Output the (x, y) coordinate of the center of the cell containing the given text.  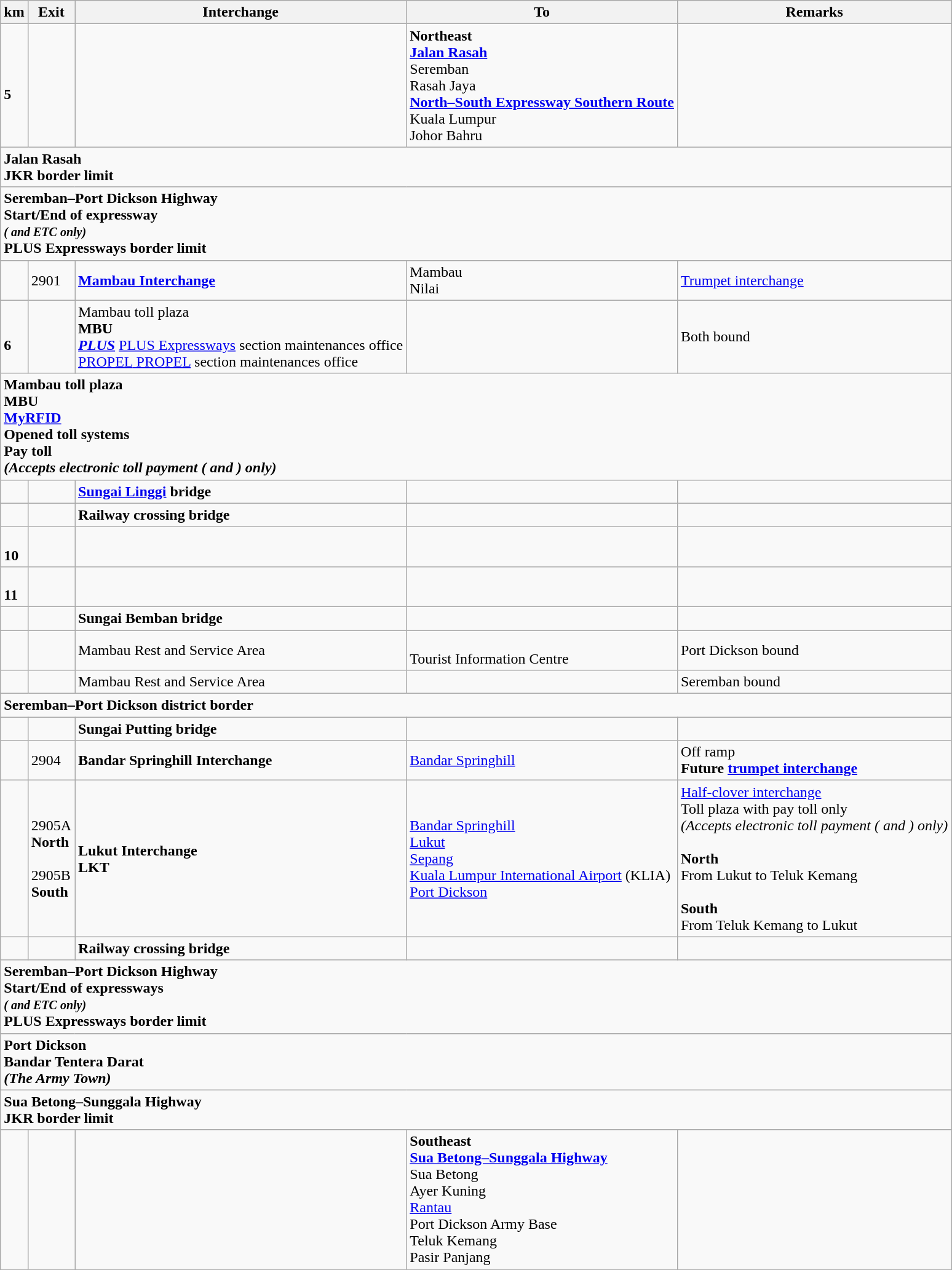
Sungai Linggi bridge (241, 491)
Seremban–Port Dickson HighwayStart/End of expressways( and ETC only)PLUS Expressways border limit (476, 996)
5 (14, 85)
To (542, 12)
Northeast Jalan Rasah Seremban Rasah Jaya North–South Expressway Southern RouteKuala LumpurJohor Bahru (542, 85)
11 (14, 587)
2901 (51, 280)
Sungai Putting bridge (241, 729)
Lukut InterchangeLKT (241, 859)
Off rampFuture trumpet interchange (814, 760)
Both bound (814, 337)
Seremban bound (814, 682)
Interchange (241, 12)
Sua Betong–Sunggala HighwayJKR border limit (476, 1109)
Southeast Sua Betong–Sunggala Highway Sua Betong Ayer Kuning Rantau Port Dickson Army Base Teluk Kemang Pasir Panjang (542, 1199)
Tourist Information Centre (542, 649)
km (14, 12)
Port Dickson bound (814, 649)
10 (14, 546)
Port DicksonBandar Tentera Darat(The Army Town) (476, 1062)
2905ANorth2905BSouth (51, 859)
Seremban–Port Dickson district border (476, 705)
Seremban–Port Dickson HighwayStart/End of expressway( and ETC only)PLUS Expressways border limit (476, 224)
Bandar Springhill (542, 760)
Mambau toll plazaMBU MyRFID Opened toll systemsPay toll(Accepts electronic toll payment ( and ) only) (476, 427)
Jalan RasahJKR border limit (476, 167)
Bandar Springhill Lukut Sepang Kuala Lumpur International Airport (KLIA) Port Dickson (542, 859)
Remarks (814, 12)
Exit (51, 12)
Bandar Springhill Interchange (241, 760)
Trumpet interchange (814, 280)
2904 (51, 760)
6 (14, 337)
Mambau Nilai (542, 280)
Mambau Interchange (241, 280)
Mambau toll plazaMBUPLUS PLUS Expressways section maintenances officePROPEL PROPEL section maintenances office (241, 337)
Sungai Bemban bridge (241, 618)
